Output the [X, Y] coordinate of the center of the cell containing the given text.  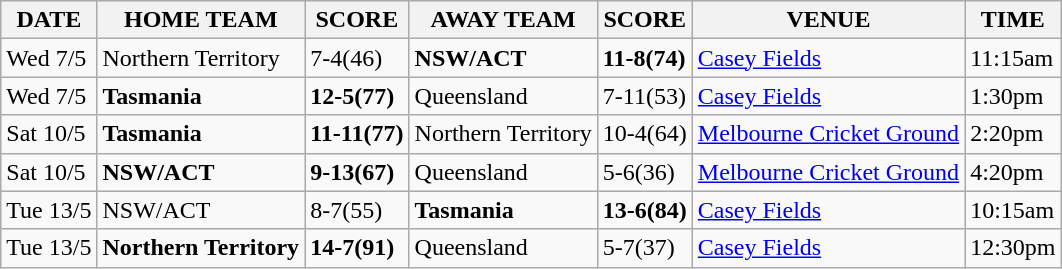
VENUE [828, 20]
8-7(55) [357, 210]
10-4(64) [644, 134]
10:15am [1013, 210]
12-5(77) [357, 96]
2:20pm [1013, 134]
4:20pm [1013, 172]
11-8(74) [644, 58]
7-4(46) [357, 58]
DATE [49, 20]
14-7(91) [357, 248]
TIME [1013, 20]
AWAY TEAM [503, 20]
1:30pm [1013, 96]
7-11(53) [644, 96]
5-6(36) [644, 172]
11-11(77) [357, 134]
12:30pm [1013, 248]
HOME TEAM [201, 20]
11:15am [1013, 58]
9-13(67) [357, 172]
5-7(37) [644, 248]
13-6(84) [644, 210]
